From the cell containing the given text, extract its center point as [x, y] coordinate. 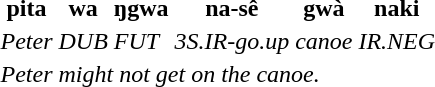
DUB [83, 41]
3S.IR-go.up [232, 41]
FUT [141, 41]
canoe [324, 41]
